From the cell containing the given text, extract its center point as [X, Y] coordinate. 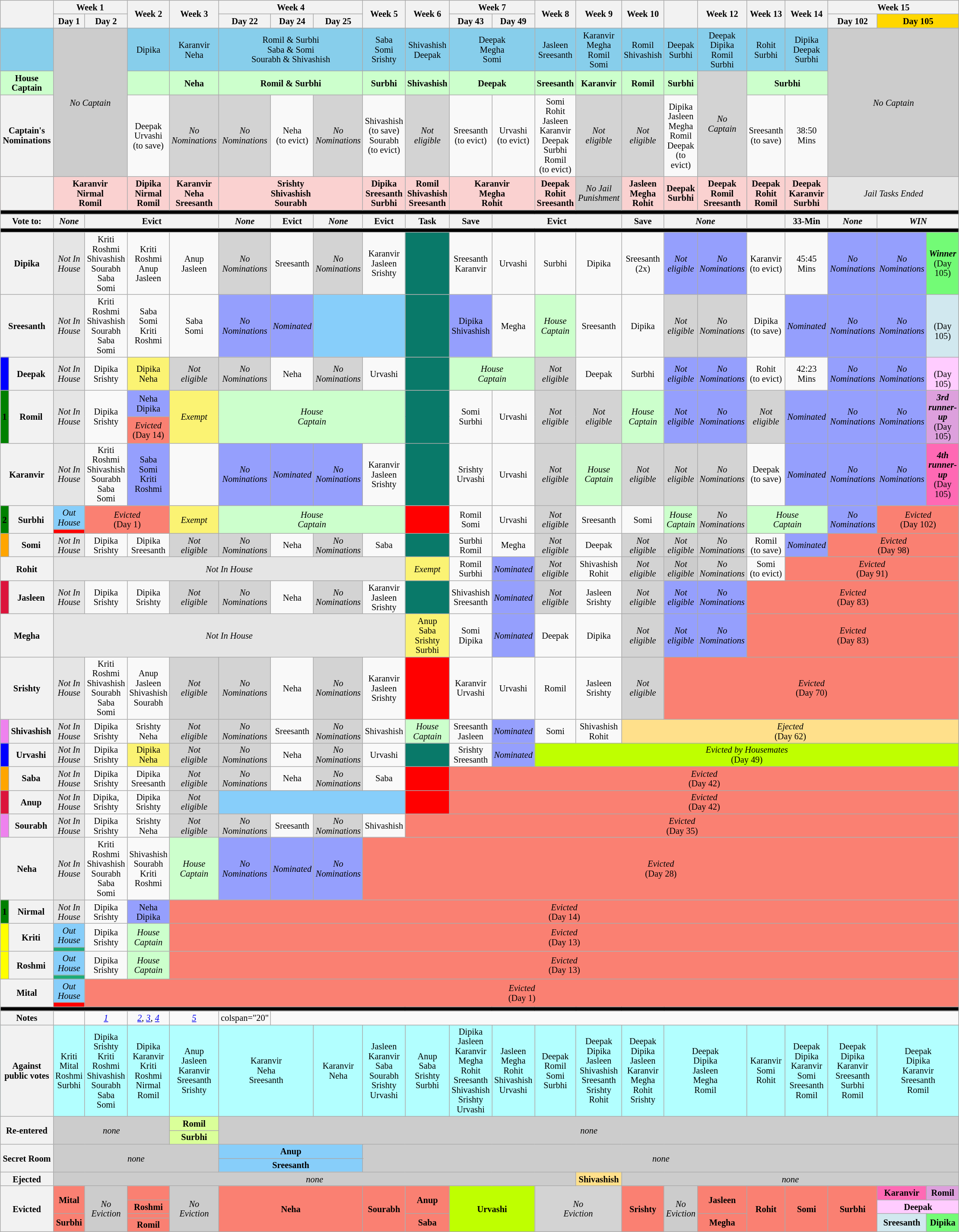
AnupJasleen [194, 263]
DeepakDipikaJasleenShivashishSreesanthSrishtyRohit [599, 1070]
Evicted(Day 70) [811, 688]
SomiDipika [471, 635]
RomilShivashish [643, 50]
Week 12 [722, 14]
SurbhiRomil [471, 545]
Re-entered [27, 1130]
DeepakRomilSreesanth [722, 193]
RomilSurbhi [471, 569]
Evicted by Housemates(Day 49) [747, 755]
38:50 Mins [807, 136]
KaranvirUrvashi [471, 688]
NoCaptain [722, 124]
Week 5 [384, 14]
DipikaDeepakSurbhi [807, 50]
SomiSurbhi [471, 417]
3rd runner-up(Day 105) [943, 417]
Week 10 [643, 14]
Day 24 [292, 21]
Kriti [31, 937]
KaranvirMeghaRomilSomi [599, 50]
JasleenSreesanth [556, 50]
JasleenMeghaRohit [643, 193]
Secret Room [27, 1158]
DipikaJasleenMeghaRomilDeepak(to evict) [681, 136]
AnupJasleenShivashishSourabh [148, 688]
KaranvirSomiRohit [766, 1070]
Nirmal [31, 912]
Winner(Day 105) [943, 263]
Day 1 [69, 21]
Day 43 [471, 21]
Day 22 [245, 21]
Romil(to save) [766, 545]
Day 2 [106, 21]
45:45 Mins [807, 263]
RomilShivashishSreesanth [428, 193]
DeepakDipikaKaranvirSreesanthSurbhiRomil [853, 1070]
DipikaSreesanthSurbhi [384, 193]
DeepakDipikaJasleenMeghaRomil [705, 1070]
Notes [27, 1018]
AnupJasleenKaranvirSreesanthSrishty [194, 1070]
Rohit(to evict) [766, 374]
ShivashishDeepak [428, 50]
Urvashi(to evict) [513, 136]
DeepakRohitRomil [766, 193]
Evicted(Day 91) [872, 569]
SreesanthJasleen [471, 732]
DeepakKaranvirSurbhi [807, 193]
42:23 Mins [807, 374]
Deepak(to save) [766, 474]
Week 1 [90, 7]
Week 3 [194, 14]
JasleenMeghaRohitShivashishUrvashi [513, 1070]
Week 13 [766, 14]
KaranvirMeghaRohit [492, 193]
WIN [918, 221]
Week 2 [148, 14]
Day 49 [513, 21]
Week 15 [893, 7]
RohitSurbhi [766, 50]
DipikaSrishtyKritiRoshmiShivashishSourabhSabaSomi [106, 1070]
4th runner-up(Day 105) [943, 474]
DipikaShivashish [471, 326]
DeepakDipikaKaranvirSomiSreesanthRomil [807, 1070]
2 [5, 519]
No JailPunishment [599, 193]
Day 102 [853, 21]
SrishtySreesanth [471, 755]
SrishtyUrvashi [471, 474]
Sreesanth (2x) [643, 263]
Somi(to evict) [766, 569]
DeepakDipikaJasleenKaranvirMeghaRohitSrishty [643, 1070]
DeepakMeghaSomi [492, 50]
DeepakRomilSomiSurbhi [556, 1070]
Day 25 [338, 21]
SomiRohitJasleenKaranvirDeepakSurbhiRomil(to evict) [556, 136]
Romil & Surbhi [291, 83]
Jail Tasks Ended [893, 193]
SrishtyShivashishSourabh [291, 193]
Againstpublic votes [27, 1070]
5 [194, 1018]
ShivashishSreesanth [471, 597]
DipikaJasleenKaranvirMeghaRohitSreesanthShivashishSrishtyUrvashi [471, 1070]
colspan="20" [245, 1018]
Ejected [27, 1179]
Ejected(Day 62) [791, 732]
Evicted(Day 102) [918, 519]
DeepakRohitSreesanth [556, 193]
Week 9 [599, 14]
2, 3, 4 [148, 1018]
Romil & SurbhiSaba & SomiSourabh & Shivashish [291, 50]
Sreesanth(to evict) [471, 136]
SabaSomiSrishty [384, 50]
Dipika,Srishty [106, 802]
33-Min [807, 221]
Evicted(Day 98) [893, 545]
Evicted [27, 1209]
SabaSomi [194, 326]
KaranvirNirmalRomil [90, 193]
Week 4 [291, 7]
Task [428, 221]
Week 7 [492, 7]
DipikaKaranvirKritiRoshmiNirmalRomil [148, 1070]
Dipika(to save) [766, 326]
Vote to: [27, 221]
DeepakDipikaKaranvirSreesanthRomil [918, 1070]
ShivashishSourabhKritiRoshmi [148, 869]
Neha(to evict) [292, 136]
Week 14 [807, 14]
Evicted(Day 35) [682, 826]
Shivashish(to save)Sourabh(to evict) [384, 136]
Karanvir(to evict) [766, 263]
DipikaNirmalRomil [148, 193]
JasleenKaranvirSabaSourabhSrishtyUrvashi [384, 1070]
Captain'sNominations [27, 136]
Day 105 [918, 21]
SreesanthKaranvir [471, 263]
KritiRoshmiAnupJasleen [148, 263]
Week 8 [556, 14]
Week 6 [428, 14]
RomilSomi [471, 519]
DeepakUrvashi(to save) [148, 136]
KritiMitalRoshmiSurbhi [69, 1070]
DeepakDipikaRomilSurbhi [722, 50]
Evicted(Day 28) [661, 869]
Sreesanth(to save) [766, 136]
